Capture the cell that displays the provided text and extract its [x, y] central coordinate. 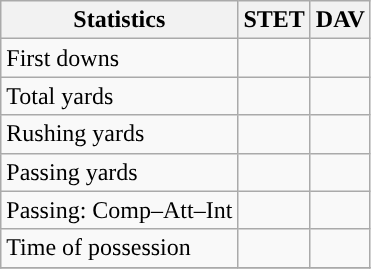
Statistics [120, 20]
Rushing yards [120, 134]
First downs [120, 58]
STET [274, 20]
DAV [340, 20]
Passing yards [120, 172]
Total yards [120, 96]
Time of possession [120, 248]
Passing: Comp–Att–Int [120, 210]
